Search for the cell housing the specified text and yield its [x, y] center coordinate. 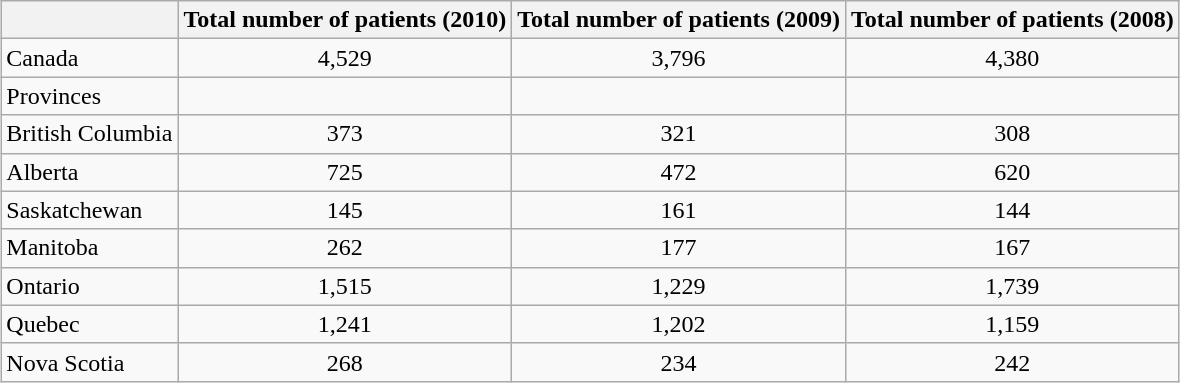
Canada [90, 58]
1,229 [679, 286]
145 [345, 210]
3,796 [679, 58]
Saskatchewan [90, 210]
1,202 [679, 324]
1,515 [345, 286]
472 [679, 172]
Alberta [90, 172]
British Columbia [90, 134]
373 [345, 134]
308 [1012, 134]
Total number of patients (2009) [679, 20]
144 [1012, 210]
161 [679, 210]
Total number of patients (2010) [345, 20]
1,241 [345, 324]
1,739 [1012, 286]
620 [1012, 172]
1,159 [1012, 324]
242 [1012, 362]
Provinces [90, 96]
167 [1012, 248]
262 [345, 248]
321 [679, 134]
Quebec [90, 324]
4,380 [1012, 58]
Total number of patients (2008) [1012, 20]
725 [345, 172]
Nova Scotia [90, 362]
234 [679, 362]
Manitoba [90, 248]
177 [679, 248]
268 [345, 362]
Ontario [90, 286]
4,529 [345, 58]
